Pinpoint the cell where the given text exists, returning its [x, y] midpoint coordinate. 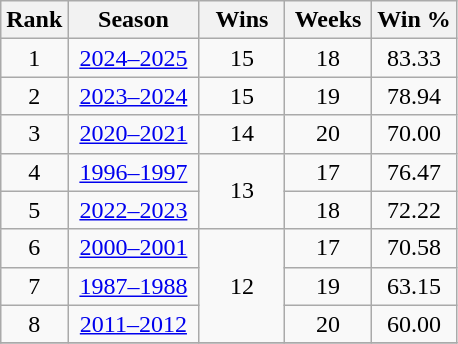
Win % [414, 20]
Wins [242, 20]
1996–1997 [134, 172]
5 [34, 210]
8 [34, 324]
3 [34, 134]
13 [242, 191]
4 [34, 172]
Season [134, 20]
78.94 [414, 96]
7 [34, 286]
6 [34, 248]
2020–2021 [134, 134]
Weeks [328, 20]
76.47 [414, 172]
1987–1988 [134, 286]
1 [34, 58]
2023–2024 [134, 96]
63.15 [414, 286]
2024–2025 [134, 58]
2 [34, 96]
2011–2012 [134, 324]
14 [242, 134]
60.00 [414, 324]
2022–2023 [134, 210]
83.33 [414, 58]
70.58 [414, 248]
70.00 [414, 134]
Rank [34, 20]
72.22 [414, 210]
12 [242, 286]
2000–2001 [134, 248]
